Identify which cell holds the provided text, then report its [x, y] central coordinate. 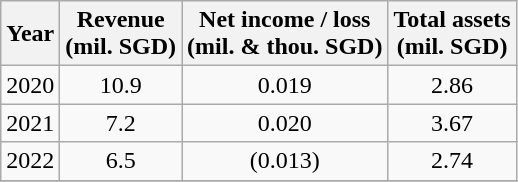
7.2 [121, 123]
2022 [30, 161]
0.020 [285, 123]
Total assets(mil. SGD) [452, 34]
(0.013) [285, 161]
Revenue(mil. SGD) [121, 34]
10.9 [121, 85]
Year [30, 34]
2021 [30, 123]
0.019 [285, 85]
2.74 [452, 161]
3.67 [452, 123]
6.5 [121, 161]
2020 [30, 85]
2.86 [452, 85]
Net income / loss(mil. & thou. SGD) [285, 34]
